Extract the [x, y] coordinate from the center of the cell holding the provided text.  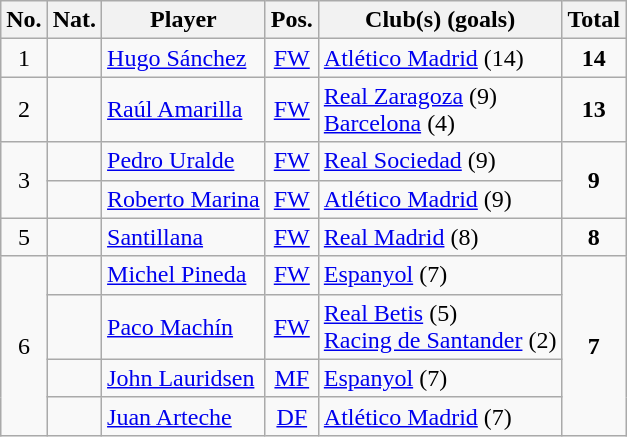
Paco Machín [184, 326]
Raúl Amarilla [184, 110]
Nat. [74, 20]
7 [594, 346]
Pedro Uralde [184, 161]
Hugo Sánchez [184, 58]
Roberto Marina [184, 199]
Club(s) (goals) [440, 20]
6 [24, 346]
Pos. [292, 20]
Real Zaragoza (9)Barcelona (4) [440, 110]
Michel Pineda [184, 275]
DF [292, 416]
14 [594, 58]
1 [24, 58]
13 [594, 110]
9 [594, 180]
8 [594, 237]
Santillana [184, 237]
Atlético Madrid (14) [440, 58]
MF [292, 378]
Real Betis (5) Racing de Santander (2) [440, 326]
Total [594, 20]
Player [184, 20]
Real Sociedad (9) [440, 161]
3 [24, 180]
Juan Arteche [184, 416]
Atlético Madrid (7) [440, 416]
John Lauridsen [184, 378]
No. [24, 20]
2 [24, 110]
Atlético Madrid (9) [440, 199]
Real Madrid (8) [440, 237]
5 [24, 237]
